From the cell containing the given text, extract its center point as (x, y) coordinate. 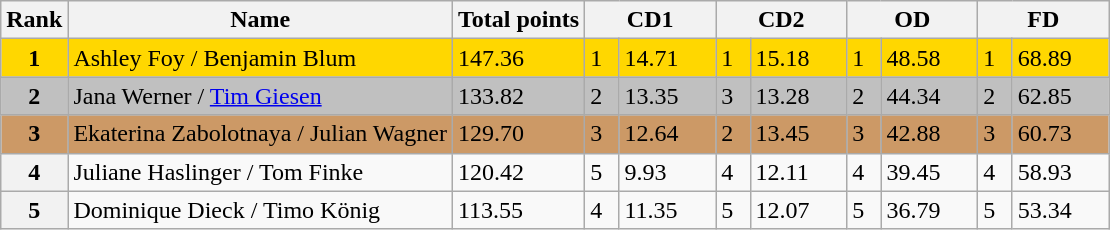
CD2 (782, 20)
39.45 (930, 172)
113.55 (518, 210)
12.64 (668, 134)
13.35 (668, 96)
Jana Werner / Tim Giesen (260, 96)
Rank (34, 20)
13.28 (798, 96)
Ashley Foy / Benjamin Blum (260, 58)
53.34 (1060, 210)
42.88 (930, 134)
FD (1044, 20)
120.42 (518, 172)
11.35 (668, 210)
13.45 (798, 134)
44.34 (930, 96)
12.07 (798, 210)
60.73 (1060, 134)
Total points (518, 20)
68.89 (1060, 58)
12.11 (798, 172)
15.18 (798, 58)
OD (912, 20)
14.71 (668, 58)
9.93 (668, 172)
36.79 (930, 210)
Dominique Dieck / Timo König (260, 210)
Juliane Haslinger / Tom Finke (260, 172)
129.70 (518, 134)
62.85 (1060, 96)
58.93 (1060, 172)
Name (260, 20)
147.36 (518, 58)
CD1 (650, 20)
48.58 (930, 58)
Ekaterina Zabolotnaya / Julian Wagner (260, 134)
133.82 (518, 96)
